Determine the (x, y) coordinate at the center of the cell enclosing the given text.  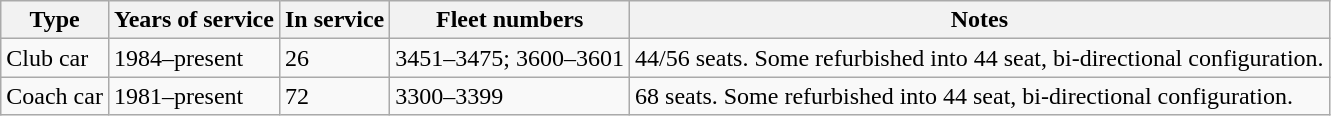
Type (55, 20)
44/56 seats. Some refurbished into 44 seat, bi-directional configuration. (980, 58)
72 (334, 96)
26 (334, 58)
Notes (980, 20)
1984–present (194, 58)
1981–present (194, 96)
3451–3475; 3600–3601 (510, 58)
68 seats. Some refurbished into 44 seat, bi-directional configuration. (980, 96)
In service (334, 20)
Club car (55, 58)
3300–3399 (510, 96)
Years of service (194, 20)
Coach car (55, 96)
Fleet numbers (510, 20)
